From the cell containing the given text, extract its center point as (X, Y) coordinate. 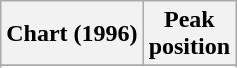
Peakposition (189, 34)
Chart (1996) (72, 34)
